Identify which cell holds the provided text, then report its [X, Y] central coordinate. 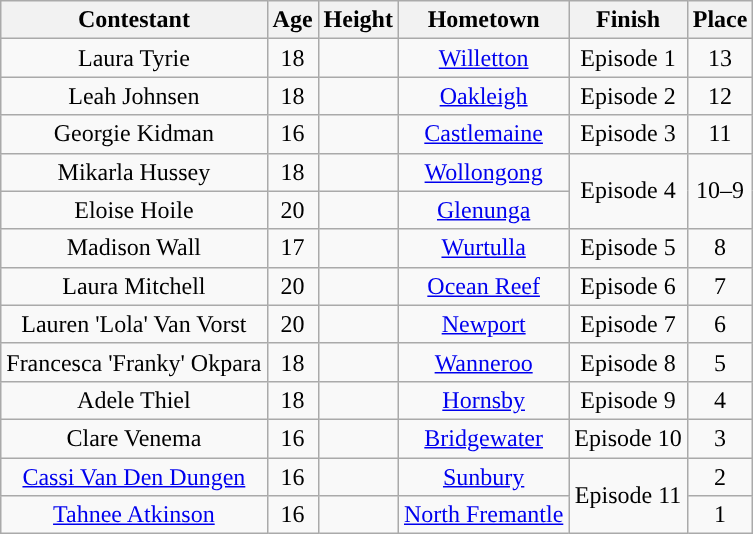
Hornsby [483, 400]
6 [720, 324]
Willetton [483, 58]
Episode 10 [628, 438]
Age [292, 20]
Cassi Van Den Dungen [134, 477]
Episode 7 [628, 324]
North Fremantle [483, 515]
3 [720, 438]
Episode 4 [628, 191]
Tahnee Atkinson [134, 515]
13 [720, 58]
Episode 5 [628, 248]
Glenunga [483, 210]
Hometown [483, 20]
10–9 [720, 191]
Laura Tyrie [134, 58]
Castlemaine [483, 134]
Leah Johnsen [134, 96]
Newport [483, 324]
Francesca 'Franky' Okpara [134, 362]
Episode 9 [628, 400]
Oakleigh [483, 96]
Wollongong [483, 172]
8 [720, 248]
Ocean Reef [483, 286]
12 [720, 96]
Episode 6 [628, 286]
Adele Thiel [134, 400]
Episode 1 [628, 58]
5 [720, 362]
Episode 2 [628, 96]
Episode 3 [628, 134]
Mikarla Hussey [134, 172]
Lauren 'Lola' Van Vorst [134, 324]
Height [358, 20]
Episode 11 [628, 496]
Wurtulla [483, 248]
Bridgewater [483, 438]
2 [720, 477]
Eloise Hoile [134, 210]
Finish [628, 20]
Contestant [134, 20]
11 [720, 134]
Sunbury [483, 477]
7 [720, 286]
Clare Venema [134, 438]
Place [720, 20]
Madison Wall [134, 248]
Georgie Kidman [134, 134]
Episode 8 [628, 362]
17 [292, 248]
Laura Mitchell [134, 286]
Wanneroo [483, 362]
4 [720, 400]
1 [720, 515]
